Pinpoint the cell where the given text exists, returning its (X, Y) midpoint coordinate. 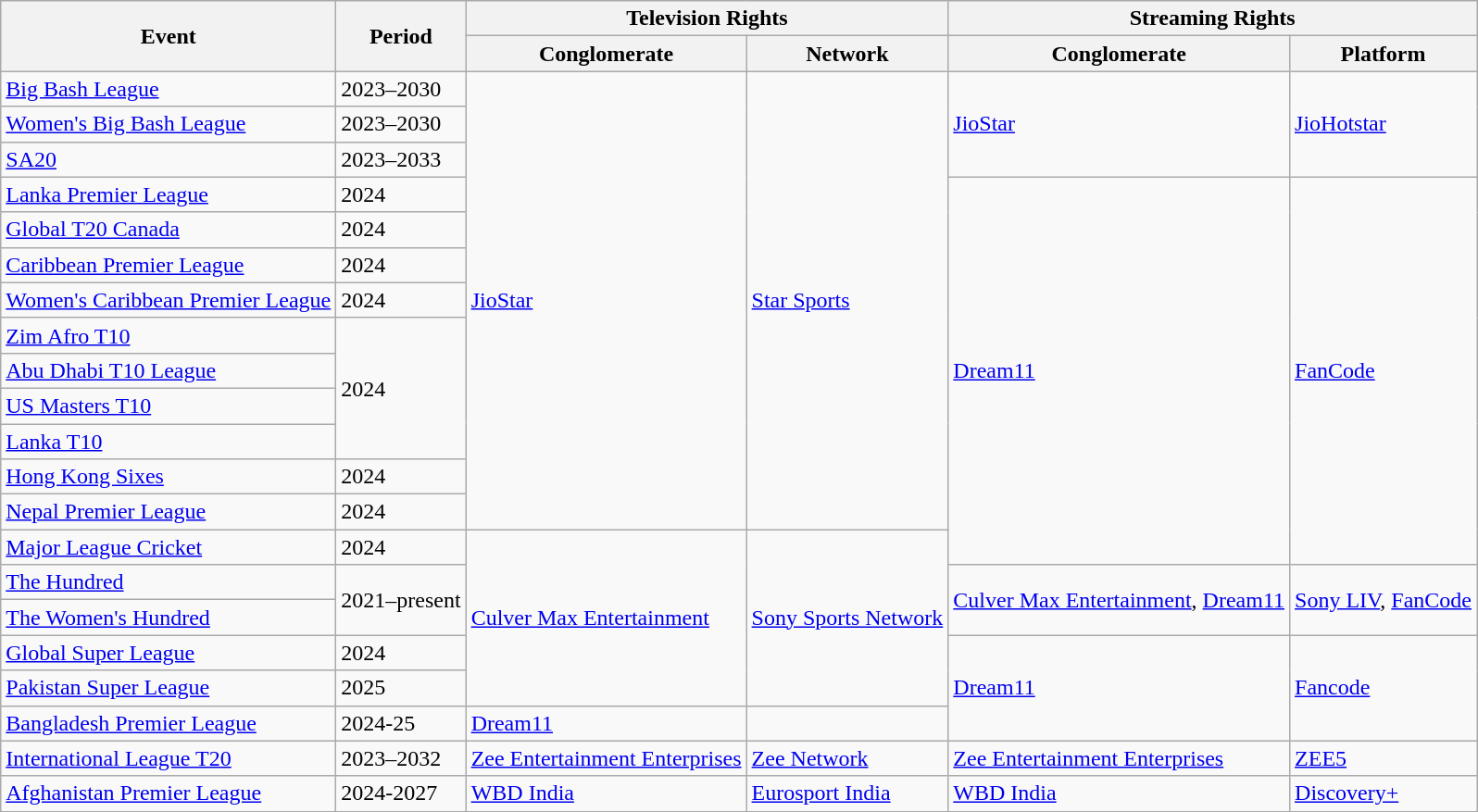
2021–present (401, 600)
Sony Sports Network (847, 618)
Zim Afro T10 (169, 335)
Fancode (1384, 688)
2024-25 (401, 723)
Culver Max Entertainment (606, 618)
Streaming Rights (1213, 19)
Nepal Premier League (169, 512)
Caribbean Premier League (169, 265)
Sony LIV, FanCode (1384, 600)
ZEE5 (1384, 758)
Period (401, 36)
JioHotstar (1384, 124)
2024-2027 (401, 793)
Platform (1384, 54)
FanCode (1384, 370)
2023–2033 (401, 159)
Women's Big Bash League (169, 124)
Pakistan Super League (169, 688)
Discovery+ (1384, 793)
Bangladesh Premier League (169, 723)
Star Sports (847, 300)
2025 (401, 688)
Lanka T10 (169, 442)
Culver Max Entertainment, Dream11 (1119, 600)
The Hundred (169, 582)
SA20 (169, 159)
Afghanistan Premier League (169, 793)
Global Super League (169, 653)
Women's Caribbean Premier League (169, 300)
Abu Dhabi T10 League (169, 370)
Event (169, 36)
Lanka Premier League (169, 194)
US Masters T10 (169, 406)
Network (847, 54)
Big Bash League (169, 89)
The Women's Hundred (169, 618)
2023–2032 (401, 758)
Major League Cricket (169, 547)
Eurosport India (847, 793)
Zee Network (847, 758)
Television Rights (708, 19)
Hong Kong Sixes (169, 477)
International League T20 (169, 758)
Global T20 Canada (169, 230)
